Return [x, y] of the center of cell containing provided text 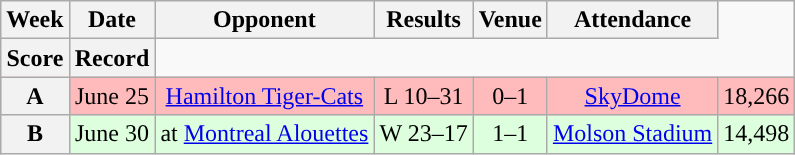
A [35, 96]
0–1 [510, 96]
at Montreal Alouettes [264, 134]
B [35, 134]
Molson Stadium [632, 134]
Venue [510, 20]
Hamilton Tiger-Cats [264, 96]
Week [35, 20]
Attendance [632, 20]
SkyDome [632, 96]
Results [424, 20]
1–1 [510, 134]
18,266 [756, 96]
Score [35, 58]
W 23–17 [424, 134]
14,498 [756, 134]
June 30 [112, 134]
L 10–31 [424, 96]
Opponent [264, 20]
June 25 [112, 96]
Record [112, 58]
Date [112, 20]
